Scan for the cell matching the given text and deliver its (x, y) coordinate at center. 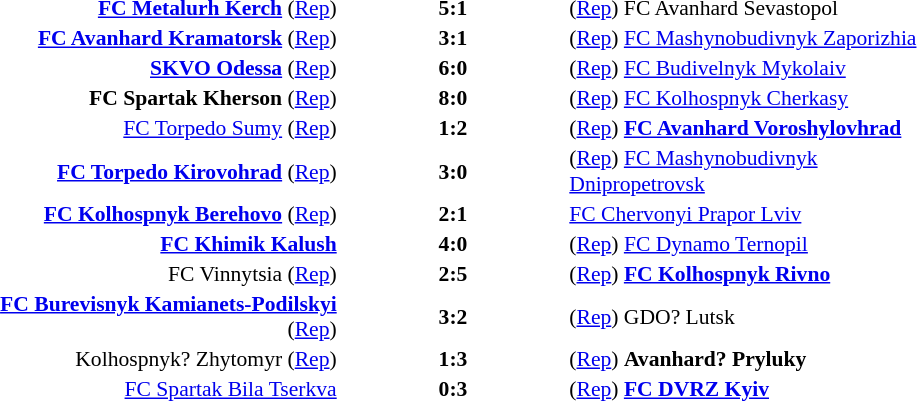
3:1 (454, 38)
3:2 (454, 317)
2:1 (454, 214)
3:0 (454, 171)
4:0 (454, 244)
1:3 (454, 359)
1:2 (454, 128)
8:0 (454, 98)
6:0 (454, 68)
2:5 (454, 274)
